Search for the cell housing the specified text and yield its (X, Y) center coordinate. 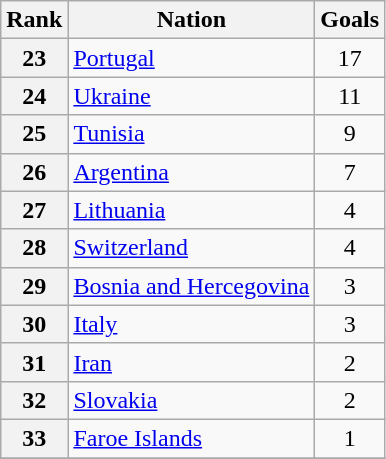
Portugal (192, 58)
27 (34, 210)
Lithuania (192, 210)
Goals (350, 20)
Italy (192, 324)
28 (34, 248)
33 (34, 438)
7 (350, 172)
25 (34, 134)
Rank (34, 20)
11 (350, 96)
Argentina (192, 172)
17 (350, 58)
Slovakia (192, 400)
29 (34, 286)
9 (350, 134)
26 (34, 172)
Nation (192, 20)
Faroe Islands (192, 438)
31 (34, 362)
32 (34, 400)
Bosnia and Hercegovina (192, 286)
1 (350, 438)
Tunisia (192, 134)
24 (34, 96)
Ukraine (192, 96)
Switzerland (192, 248)
Iran (192, 362)
23 (34, 58)
30 (34, 324)
